From the cell containing the given text, extract its center point as [x, y] coordinate. 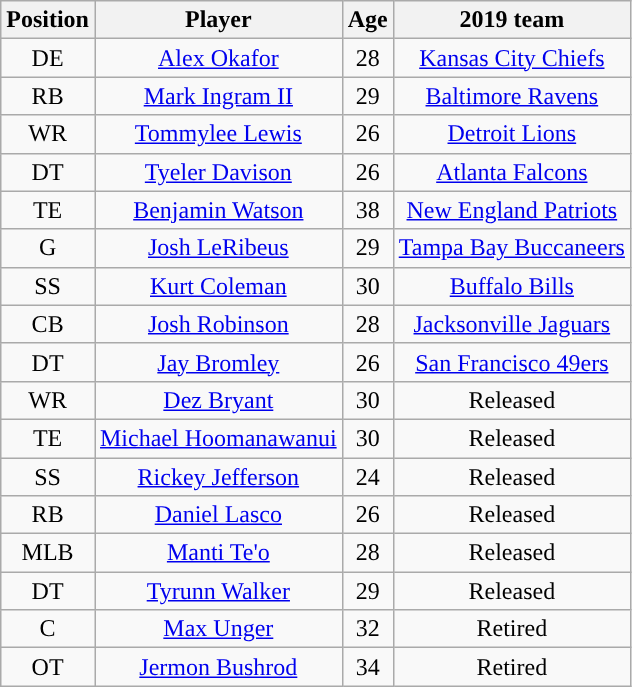
Manti Te'o [218, 553]
Jacksonville Jaguars [512, 324]
Josh Robinson [218, 324]
Josh LeRibeus [218, 248]
Tommylee Lewis [218, 134]
Tyrunn Walker [218, 591]
Daniel Lasco [218, 515]
Mark Ingram II [218, 96]
C [48, 629]
OT [48, 667]
34 [368, 667]
Rickey Jefferson [218, 477]
MLB [48, 553]
Max Unger [218, 629]
Tampa Bay Buccaneers [512, 248]
Age [368, 20]
Detroit Lions [512, 134]
Kurt Coleman [218, 286]
Dez Bryant [218, 400]
Buffalo Bills [512, 286]
Michael Hoomanawanui [218, 438]
DE [48, 58]
Player [218, 20]
Atlanta Falcons [512, 172]
38 [368, 210]
Jermon Bushrod [218, 667]
2019 team [512, 20]
Tyeler Davison [218, 172]
Kansas City Chiefs [512, 58]
32 [368, 629]
New England Patriots [512, 210]
San Francisco 49ers [512, 362]
Position [48, 20]
Jay Bromley [218, 362]
Benjamin Watson [218, 210]
Baltimore Ravens [512, 96]
Alex Okafor [218, 58]
CB [48, 324]
24 [368, 477]
G [48, 248]
